For the text-containing cell, return its midpoint in (X, Y) coordinate format. 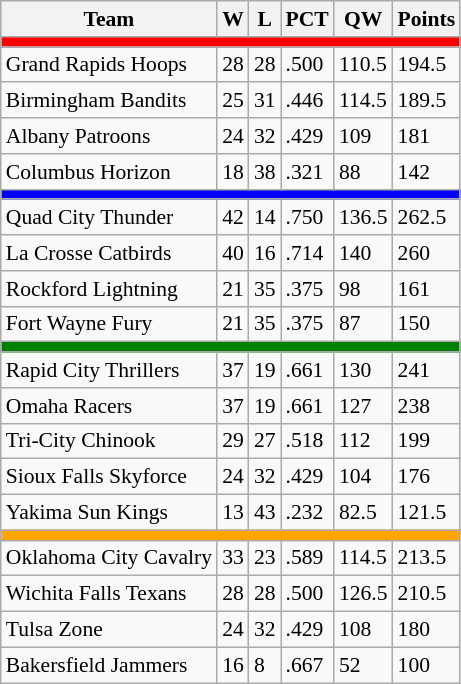
Rockford Lightning (109, 289)
.714 (308, 253)
.321 (308, 172)
W (233, 19)
Albany Patroons (109, 136)
Sioux Falls Skyforce (109, 477)
PCT (308, 19)
161 (427, 289)
8 (265, 665)
Oklahoma City Cavalry (109, 558)
Rapid City Thrillers (109, 370)
23 (265, 558)
52 (364, 665)
108 (364, 630)
Quad City Thunder (109, 218)
210.5 (427, 594)
Points (427, 19)
.589 (308, 558)
180 (427, 630)
126.5 (364, 594)
136.5 (364, 218)
98 (364, 289)
Yakima Sun Kings (109, 513)
18 (233, 172)
Fort Wayne Fury (109, 324)
Grand Rapids Hoops (109, 65)
150 (427, 324)
L (265, 19)
104 (364, 477)
31 (265, 101)
130 (364, 370)
33 (233, 558)
Columbus Horizon (109, 172)
14 (265, 218)
27 (265, 441)
110.5 (364, 65)
25 (233, 101)
109 (364, 136)
181 (427, 136)
Birmingham Bandits (109, 101)
.232 (308, 513)
140 (364, 253)
262.5 (427, 218)
213.5 (427, 558)
Bakersfield Jammers (109, 665)
238 (427, 406)
.667 (308, 665)
40 (233, 253)
29 (233, 441)
.446 (308, 101)
127 (364, 406)
Team (109, 19)
194.5 (427, 65)
142 (427, 172)
43 (265, 513)
87 (364, 324)
38 (265, 172)
.518 (308, 441)
100 (427, 665)
Tri-City Chinook (109, 441)
189.5 (427, 101)
La Crosse Catbirds (109, 253)
241 (427, 370)
260 (427, 253)
Tulsa Zone (109, 630)
.750 (308, 218)
88 (364, 172)
Wichita Falls Texans (109, 594)
121.5 (427, 513)
199 (427, 441)
Omaha Racers (109, 406)
13 (233, 513)
QW (364, 19)
176 (427, 477)
82.5 (364, 513)
112 (364, 441)
42 (233, 218)
